Provide the (X, Y) coordinate of the cell's center where the given text is located.  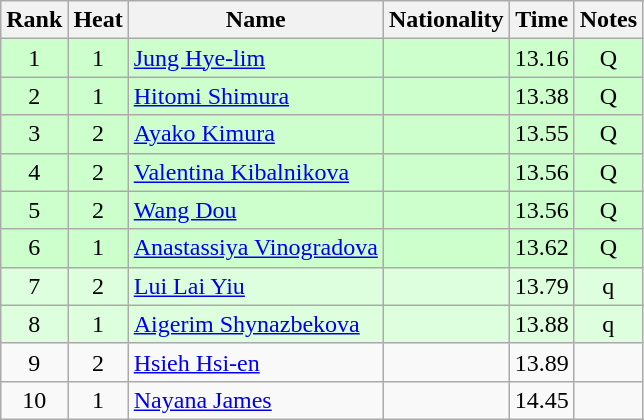
13.79 (542, 286)
13.88 (542, 324)
10 (34, 400)
Nationality (446, 20)
Heat (98, 20)
13.55 (542, 134)
Valentina Kibalnikova (256, 172)
Wang Dou (256, 210)
13.89 (542, 362)
Anastassiya Vinogradova (256, 248)
6 (34, 248)
4 (34, 172)
13.16 (542, 58)
Aigerim Shynazbekova (256, 324)
7 (34, 286)
Time (542, 20)
13.62 (542, 248)
3 (34, 134)
Rank (34, 20)
13.38 (542, 96)
Jung Hye-lim (256, 58)
Hitomi Shimura (256, 96)
9 (34, 362)
Ayako Kimura (256, 134)
Notes (608, 20)
8 (34, 324)
Lui Lai Yiu (256, 286)
Nayana James (256, 400)
Name (256, 20)
5 (34, 210)
Hsieh Hsi-en (256, 362)
14.45 (542, 400)
